Output the (x, y) coordinate of the center of the cell containing the given text.  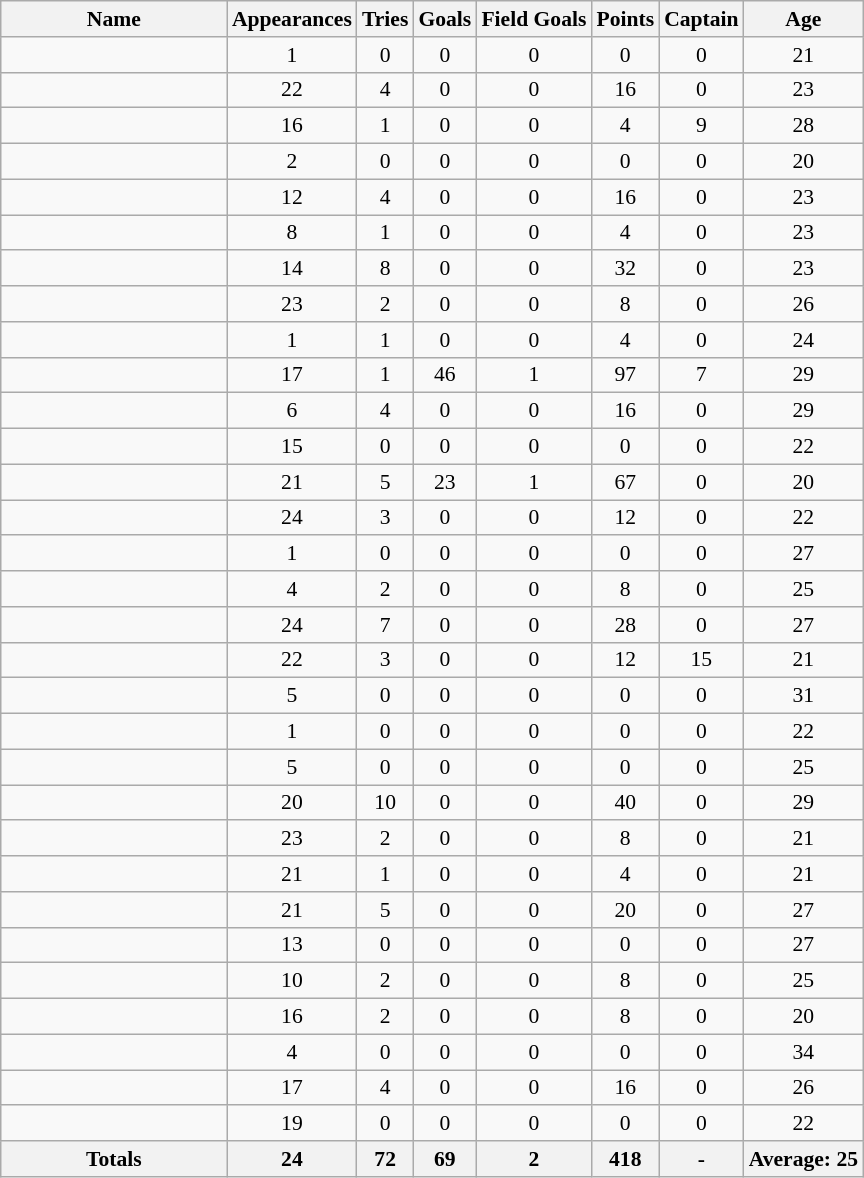
67 (625, 482)
Goals (444, 19)
13 (292, 945)
Points (625, 19)
Age (804, 19)
69 (444, 1159)
Tries (385, 19)
Captain (702, 19)
Totals (114, 1159)
72 (385, 1159)
40 (625, 803)
34 (804, 1052)
418 (625, 1159)
- (702, 1159)
Name (114, 19)
14 (292, 269)
31 (804, 696)
Average: 25 (804, 1159)
19 (292, 1124)
46 (444, 375)
32 (625, 269)
6 (292, 411)
Appearances (292, 19)
9 (702, 126)
Field Goals (534, 19)
97 (625, 375)
